Identify which cell holds the provided text, then report its (x, y) central coordinate. 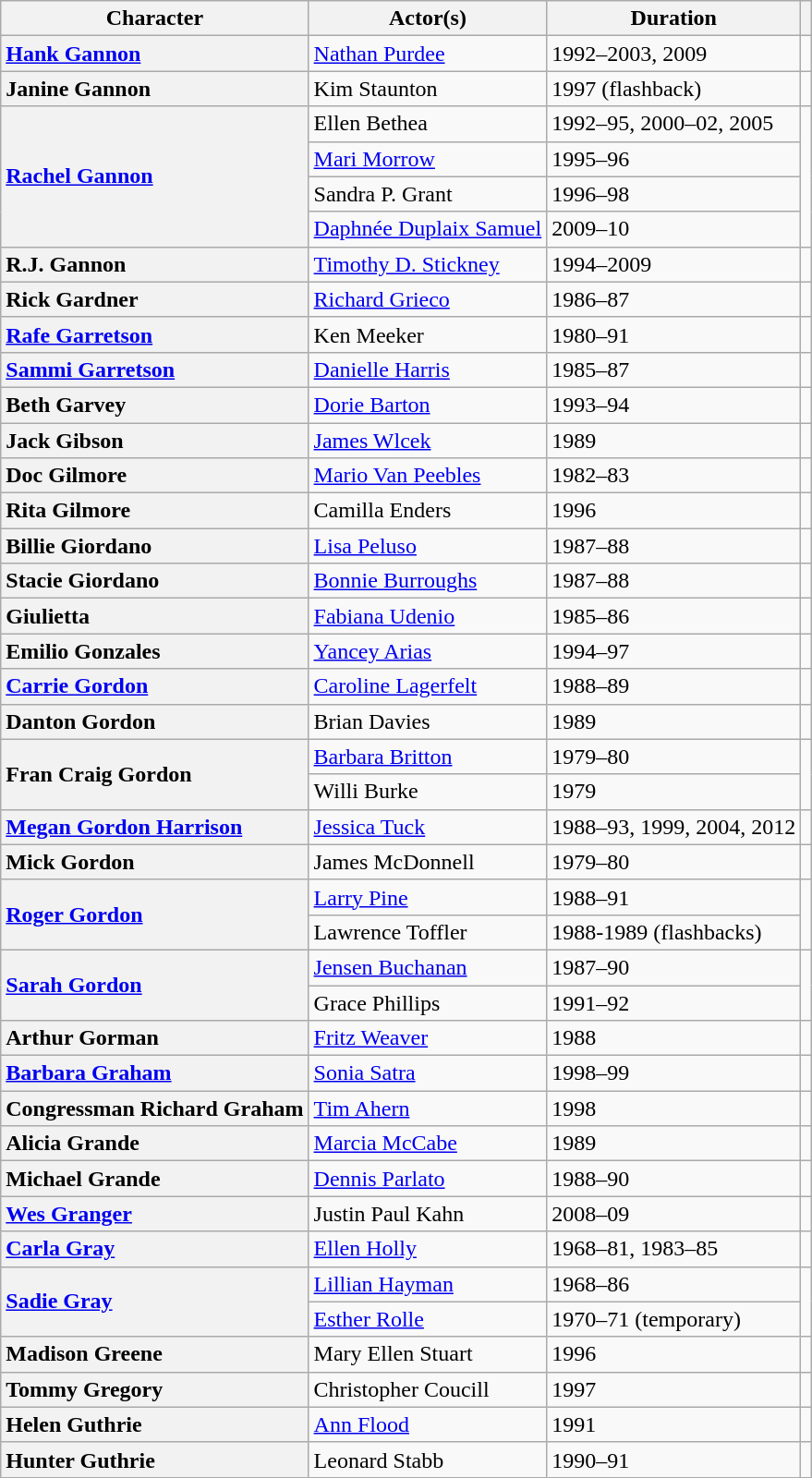
Stacie Giordano (155, 581)
Beth Garvey (155, 405)
Fran Craig Gordon (155, 774)
Nathan Purdee (428, 54)
Brian Davies (428, 721)
Mari Morrow (428, 159)
Lawrence Toffler (428, 932)
Leonard Stabb (428, 1460)
Mario Van Peebles (428, 476)
Danielle Harris (428, 369)
1988–89 (674, 686)
1997 (flashback) (674, 89)
Duration (674, 18)
1995–96 (674, 159)
Jensen Buchanan (428, 967)
Mick Gordon (155, 862)
Dorie Barton (428, 405)
Ellen Holly (428, 1249)
Carrie Gordon (155, 686)
Sandra P. Grant (428, 194)
Mary Ellen Stuart (428, 1354)
1988–90 (674, 1179)
Sammi Garretson (155, 369)
Michael Grande (155, 1179)
2008–09 (674, 1214)
1988–91 (674, 897)
1985–86 (674, 616)
Actor(s) (428, 18)
Barbara Graham (155, 1073)
Lisa Peluso (428, 546)
Jack Gibson (155, 441)
Grace Phillips (428, 1002)
Arthur Gorman (155, 1038)
Justin Paul Kahn (428, 1214)
1998–99 (674, 1073)
R.J. Gannon (155, 264)
1990–91 (674, 1460)
Giulietta (155, 616)
1994–2009 (674, 264)
Caroline Lagerfelt (428, 686)
James McDonnell (428, 862)
Rafe Garretson (155, 334)
Sarah Gordon (155, 985)
Emilio Gonzales (155, 651)
1994–97 (674, 651)
James Wlcek (428, 441)
Marcia McCabe (428, 1144)
Billie Giordano (155, 546)
1979 (674, 792)
1988 (674, 1038)
Fritz Weaver (428, 1038)
Carla Gray (155, 1249)
1992–95, 2000–02, 2005 (674, 124)
Rachel Gannon (155, 176)
Lillian Hayman (428, 1284)
Kim Staunton (428, 89)
1968–86 (674, 1284)
Doc Gilmore (155, 476)
Ellen Bethea (428, 124)
Madison Greene (155, 1354)
1987–90 (674, 967)
1988-1989 (flashbacks) (674, 932)
1998 (674, 1108)
1993–94 (674, 405)
Rick Gardner (155, 299)
Esther Rolle (428, 1319)
Barbara Britton (428, 757)
Bonnie Burroughs (428, 581)
Roger Gordon (155, 915)
Ann Flood (428, 1424)
1996–98 (674, 194)
1988–93, 1999, 2004, 2012 (674, 827)
1992–2003, 2009 (674, 54)
1982–83 (674, 476)
Yancey Arias (428, 651)
Megan Gordon Harrison (155, 827)
Sadie Gray (155, 1302)
Helen Guthrie (155, 1424)
Tim Ahern (428, 1108)
Hunter Guthrie (155, 1460)
1968–81, 1983–85 (674, 1249)
Danton Gordon (155, 721)
Alicia Grande (155, 1144)
Jessica Tuck (428, 827)
Camilla Enders (428, 511)
1985–87 (674, 369)
1991–92 (674, 1002)
Richard Grieco (428, 299)
Rita Gilmore (155, 511)
2009–10 (674, 229)
1980–91 (674, 334)
Dennis Parlato (428, 1179)
Wes Granger (155, 1214)
Janine Gannon (155, 89)
Character (155, 18)
Daphnée Duplaix Samuel (428, 229)
Larry Pine (428, 897)
1991 (674, 1424)
1986–87 (674, 299)
Timothy D. Stickney (428, 264)
Sonia Satra (428, 1073)
Congressman Richard Graham (155, 1108)
Ken Meeker (428, 334)
Tommy Gregory (155, 1389)
1970–71 (temporary) (674, 1319)
Willi Burke (428, 792)
Hank Gannon (155, 54)
1997 (674, 1389)
Christopher Coucill (428, 1389)
Fabiana Udenio (428, 616)
